Pinpoint the cell where the given text exists, returning its (X, Y) midpoint coordinate. 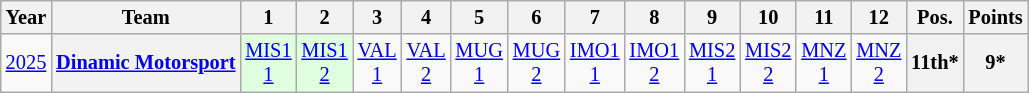
11th* (934, 63)
Team (146, 17)
10 (768, 17)
MNZ2 (878, 63)
8 (655, 17)
2 (325, 17)
1 (268, 17)
Dinamic Motorsport (146, 63)
4 (426, 17)
Year (26, 17)
VAL2 (426, 63)
MIS22 (768, 63)
11 (824, 17)
3 (378, 17)
9 (712, 17)
12 (878, 17)
2025 (26, 63)
7 (595, 17)
MIS21 (712, 63)
9* (996, 63)
IMO12 (655, 63)
6 (536, 17)
MIS11 (268, 63)
MUG1 (480, 63)
MNZ1 (824, 63)
MUG2 (536, 63)
VAL1 (378, 63)
5 (480, 17)
Pos. (934, 17)
IMO11 (595, 63)
Points (996, 17)
MIS12 (325, 63)
